Return the [x, y] coordinate for the center point of the cell that contains the specified text.  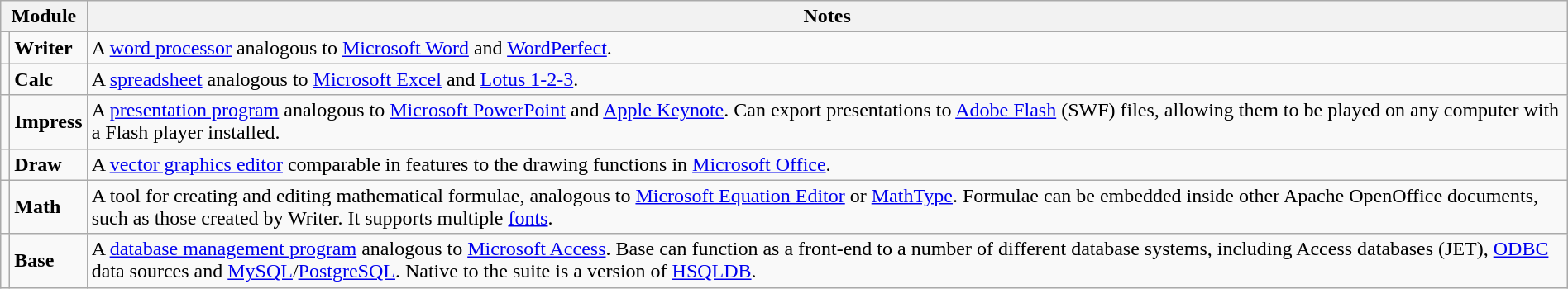
Module [44, 17]
A spreadsheet analogous to Microsoft Excel and Lotus 1-2-3. [827, 79]
Math [48, 206]
Base [48, 261]
A word processor analogous to Microsoft Word and WordPerfect. [827, 48]
A vector graphics editor comparable in features to the drawing functions in Microsoft Office. [827, 164]
Calc [48, 79]
Notes [827, 17]
Impress [48, 122]
Draw [48, 164]
Writer [48, 48]
